Scan for the cell matching the given text and deliver its (X, Y) coordinate at center. 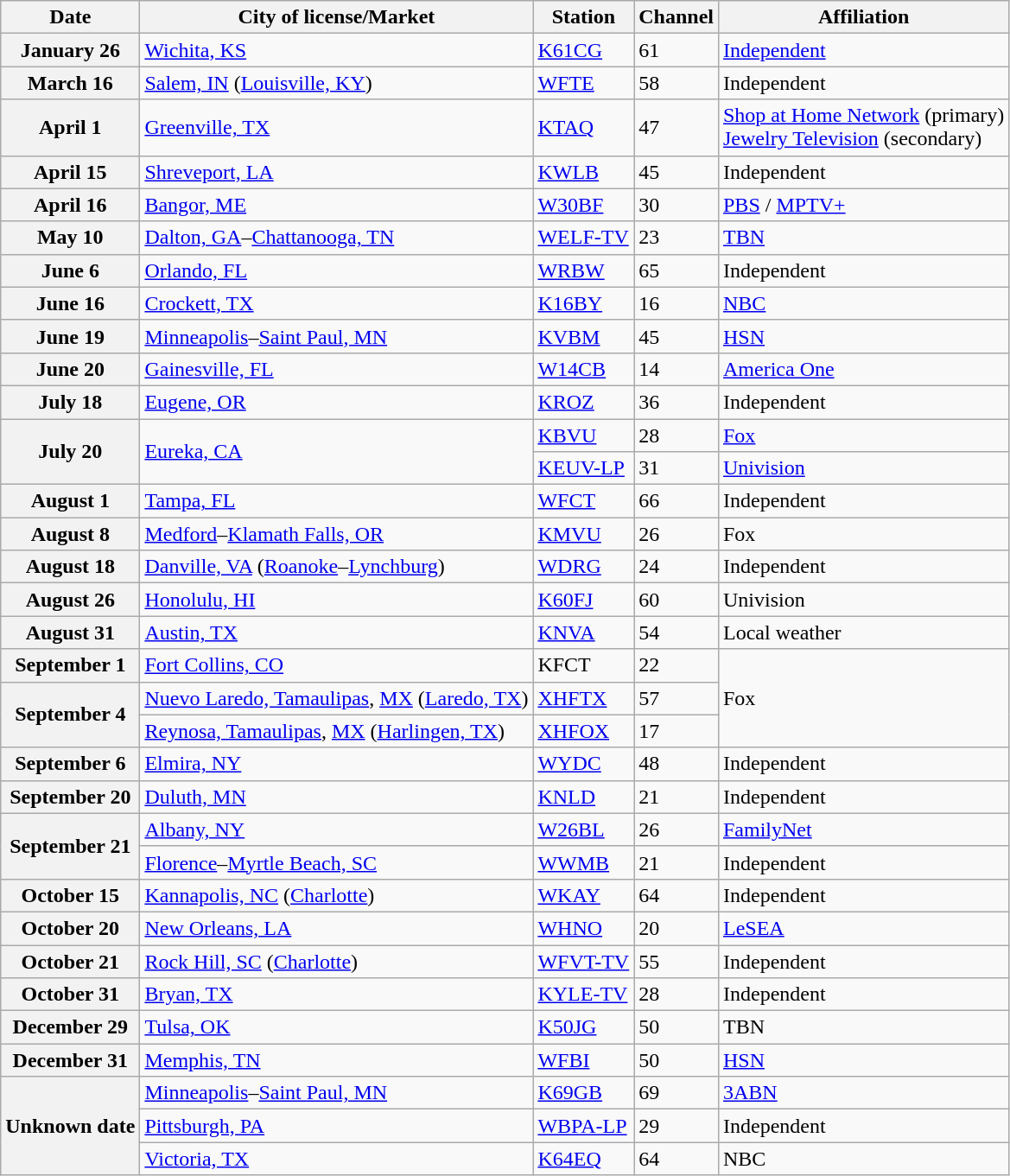
WFBI (584, 1060)
KNVA (584, 632)
July 18 (71, 402)
Bryan, TX (337, 995)
Eureka, CA (337, 451)
69 (677, 1093)
3ABN (863, 1093)
65 (677, 270)
WFTE (584, 83)
16 (677, 303)
WFVT-TV (584, 962)
April 15 (71, 172)
W14CB (584, 369)
America One (863, 369)
K69GB (584, 1093)
Eugene, OR (337, 402)
KBVU (584, 435)
June 20 (71, 369)
Memphis, TN (337, 1060)
KWLB (584, 172)
XHFOX (584, 731)
29 (677, 1126)
20 (677, 928)
Crockett, TX (337, 303)
Greenville, TX (337, 128)
October 21 (71, 962)
Albany, NY (337, 830)
Danville, VA (Roanoke–Lynchburg) (337, 567)
Austin, TX (337, 632)
Duluth, MN (337, 797)
17 (677, 731)
WYDC (584, 764)
Shreveport, LA (337, 172)
XHFTX (584, 698)
KYLE-TV (584, 995)
Reynosa, Tamaulipas, MX (Harlingen, TX) (337, 731)
PBS / MPTV+ (863, 205)
Victoria, TX (337, 1159)
September 4 (71, 715)
Fort Collins, CO (337, 665)
KFCT (584, 665)
KEUV-LP (584, 468)
Channel (677, 17)
KNLD (584, 797)
September 6 (71, 764)
March 16 (71, 83)
K64EQ (584, 1159)
August 1 (71, 501)
October 20 (71, 928)
August 8 (71, 534)
September 1 (71, 665)
May 10 (71, 238)
September 21 (71, 846)
60 (677, 600)
61 (677, 50)
December 31 (71, 1060)
August 18 (71, 567)
KVBM (584, 336)
WKAY (584, 895)
New Orleans, LA (337, 928)
K50JG (584, 1027)
48 (677, 764)
Date (71, 17)
April 1 (71, 128)
Gainesville, FL (337, 369)
June 6 (71, 270)
City of license/Market (337, 17)
Florence–Myrtle Beach, SC (337, 862)
WHNO (584, 928)
WBPA-LP (584, 1126)
June 16 (71, 303)
Rock Hill, SC (Charlotte) (337, 962)
Affiliation (863, 17)
WDRG (584, 567)
October 15 (71, 895)
FamilyNet (863, 830)
58 (677, 83)
WFCT (584, 501)
31 (677, 468)
WRBW (584, 270)
36 (677, 402)
Honolulu, HI (337, 600)
54 (677, 632)
WWMB (584, 862)
Nuevo Laredo, Tamaulipas, MX (Laredo, TX) (337, 698)
July 20 (71, 451)
KTAQ (584, 128)
47 (677, 128)
W30BF (584, 205)
W26BL (584, 830)
Tampa, FL (337, 501)
January 26 (71, 50)
30 (677, 205)
October 31 (71, 995)
August 26 (71, 600)
Orlando, FL (337, 270)
66 (677, 501)
55 (677, 962)
June 19 (71, 336)
Pittsburgh, PA (337, 1126)
KMVU (584, 534)
57 (677, 698)
KROZ (584, 402)
Station (584, 17)
WELF-TV (584, 238)
Bangor, ME (337, 205)
23 (677, 238)
K16BY (584, 303)
K60FJ (584, 600)
Local weather (863, 632)
22 (677, 665)
Shop at Home Network (primary) Jewelry Television (secondary) (863, 128)
Medford–Klamath Falls, OR (337, 534)
K61CG (584, 50)
LeSEA (863, 928)
August 31 (71, 632)
December 29 (71, 1027)
Salem, IN (Louisville, KY) (337, 83)
September 20 (71, 797)
24 (677, 567)
Kannapolis, NC (Charlotte) (337, 895)
April 16 (71, 205)
Dalton, GA–Chattanooga, TN (337, 238)
Tulsa, OK (337, 1027)
Wichita, KS (337, 50)
Unknown date (71, 1126)
Elmira, NY (337, 764)
14 (677, 369)
